For the text-containing cell, return its midpoint in (x, y) coordinate format. 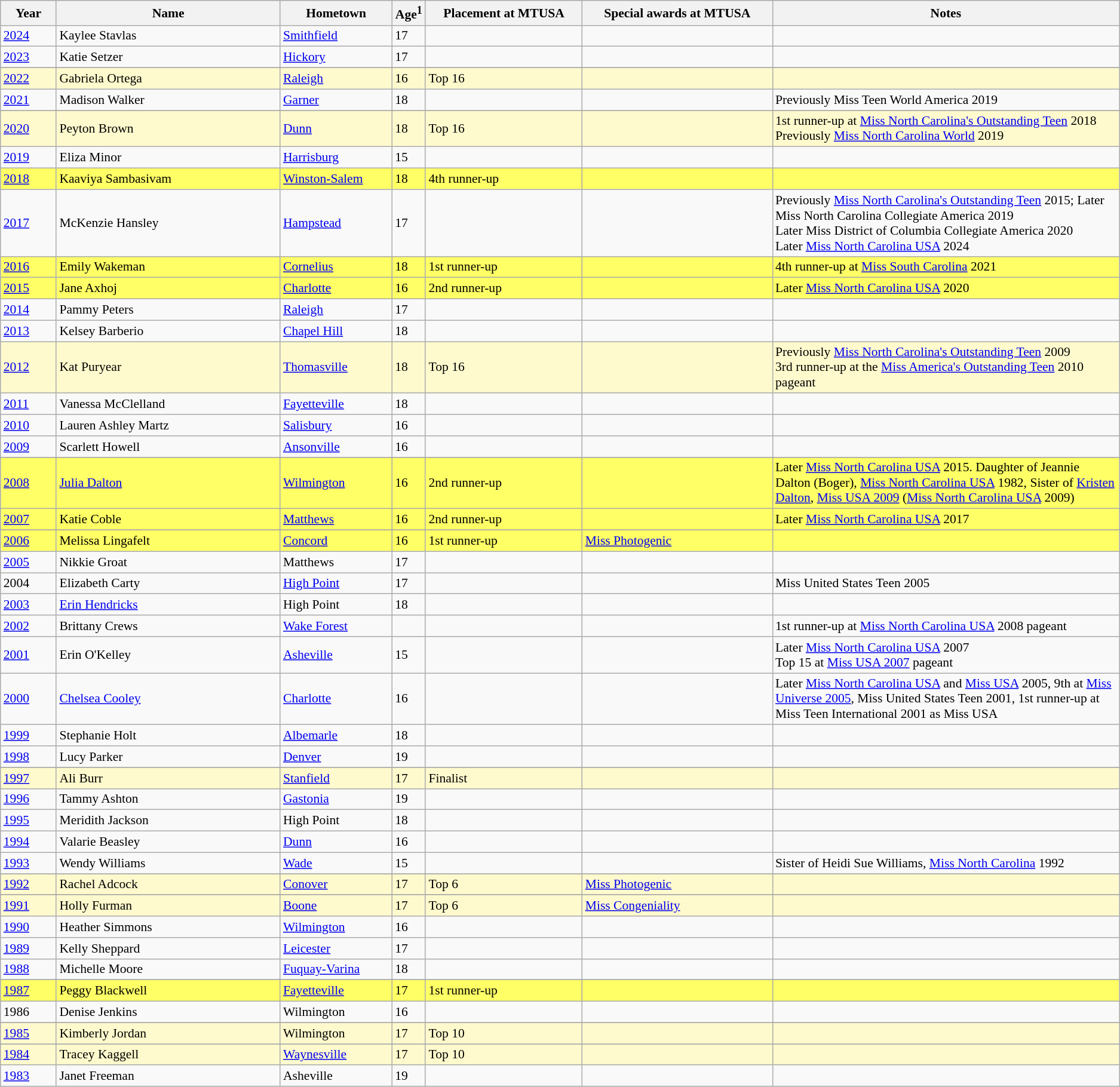
1997 (29, 778)
Tracey Kaggell (168, 1055)
Julia Dalton (168, 483)
Vanessa McClelland (168, 404)
Hampstead (336, 223)
2023 (29, 57)
1st runner-up at Miss North Carolina USA 2008 pageant (946, 626)
Kimberly Jordan (168, 1033)
Conover (336, 885)
Special awards at MTUSA (677, 13)
2009 (29, 447)
Thomasville (336, 368)
Rachel Adcock (168, 885)
2021 (29, 100)
Lucy Parker (168, 757)
2018 (29, 179)
Later Miss North Carolina USA 2020 (946, 288)
Albemarle (336, 736)
1986 (29, 1012)
Heather Simmons (168, 927)
Brittany Crews (168, 626)
Later Miss North Carolina USA 2007Top 15 at Miss USA 2007 pageant (946, 655)
4th runner-up at Miss South Carolina 2021 (946, 267)
2017 (29, 223)
1990 (29, 927)
2008 (29, 483)
Salisbury (336, 425)
Erin O'Kelley (168, 655)
Ansonville (336, 447)
2020 (29, 129)
Peggy Blackwell (168, 991)
Eliza Minor (168, 158)
Pammy Peters (168, 310)
2001 (29, 655)
Harrisburg (336, 158)
Concord (336, 541)
Stanfield (336, 778)
2014 (29, 310)
Meridith Jackson (168, 821)
Placement at MTUSA (504, 13)
Chelsea Cooley (168, 699)
Finalist (504, 778)
1984 (29, 1055)
4th runner-up (504, 179)
Previously Miss North Carolina's Outstanding Teen 20093rd runner-up at the Miss America's Outstanding Teen 2010 pageant (946, 368)
Leicester (336, 948)
Melissa Lingafelt (168, 541)
2004 (29, 584)
Tammy Ashton (168, 799)
Miss United States Teen 2005 (946, 584)
Kaaviya Sambasivam (168, 179)
2015 (29, 288)
2002 (29, 626)
Katie Setzer (168, 57)
Holly Furman (168, 906)
1985 (29, 1033)
Smithfield (336, 36)
Michelle Moore (168, 969)
Wake Forest (336, 626)
1st runner-up at Miss North Carolina's Outstanding Teen 2018Previously Miss North Carolina World 2019 (946, 129)
2011 (29, 404)
2010 (29, 425)
2007 (29, 520)
Boone (336, 906)
1996 (29, 799)
Elizabeth Carty (168, 584)
Gabriela Ortega (168, 79)
Name (168, 13)
2022 (29, 79)
Cornelius (336, 267)
Kaylee Stavlas (168, 36)
Denise Jenkins (168, 1012)
1991 (29, 906)
Gastonia (336, 799)
2006 (29, 541)
2016 (29, 267)
Denver (336, 757)
1989 (29, 948)
Age1 (409, 13)
1983 (29, 1076)
McKenzie Hansley (168, 223)
Hickory (336, 57)
2000 (29, 699)
2013 (29, 331)
2003 (29, 605)
Miss Congeniality (677, 906)
1987 (29, 991)
1998 (29, 757)
2005 (29, 562)
2019 (29, 158)
Sister of Heidi Sue Williams, Miss North Carolina 1992 (946, 863)
Previously Miss Teen World America 2019 (946, 100)
Nikkie Groat (168, 562)
Waynesville (336, 1055)
Kelly Sheppard (168, 948)
Chapel Hill (336, 331)
2024 (29, 36)
1994 (29, 842)
Erin Hendricks (168, 605)
Janet Freeman (168, 1076)
1992 (29, 885)
Fuquay-Varina (336, 969)
Kat Puryear (168, 368)
Lauren Ashley Martz (168, 425)
Stephanie Holt (168, 736)
1999 (29, 736)
1993 (29, 863)
Katie Coble (168, 520)
1995 (29, 821)
Valarie Beasley (168, 842)
Madison Walker (168, 100)
Kelsey Barberio (168, 331)
Peyton Brown (168, 129)
Notes (946, 13)
Scarlett Howell (168, 447)
Later Miss North Carolina USA 2017 (946, 520)
Jane Axhoj (168, 288)
Hometown (336, 13)
Winston-Salem (336, 179)
Ali Burr (168, 778)
Garner (336, 100)
Emily Wakeman (168, 267)
1988 (29, 969)
2012 (29, 368)
Year (29, 13)
Wendy Williams (168, 863)
Wade (336, 863)
